Scan for the cell matching the given text and deliver its [x, y] coordinate at center. 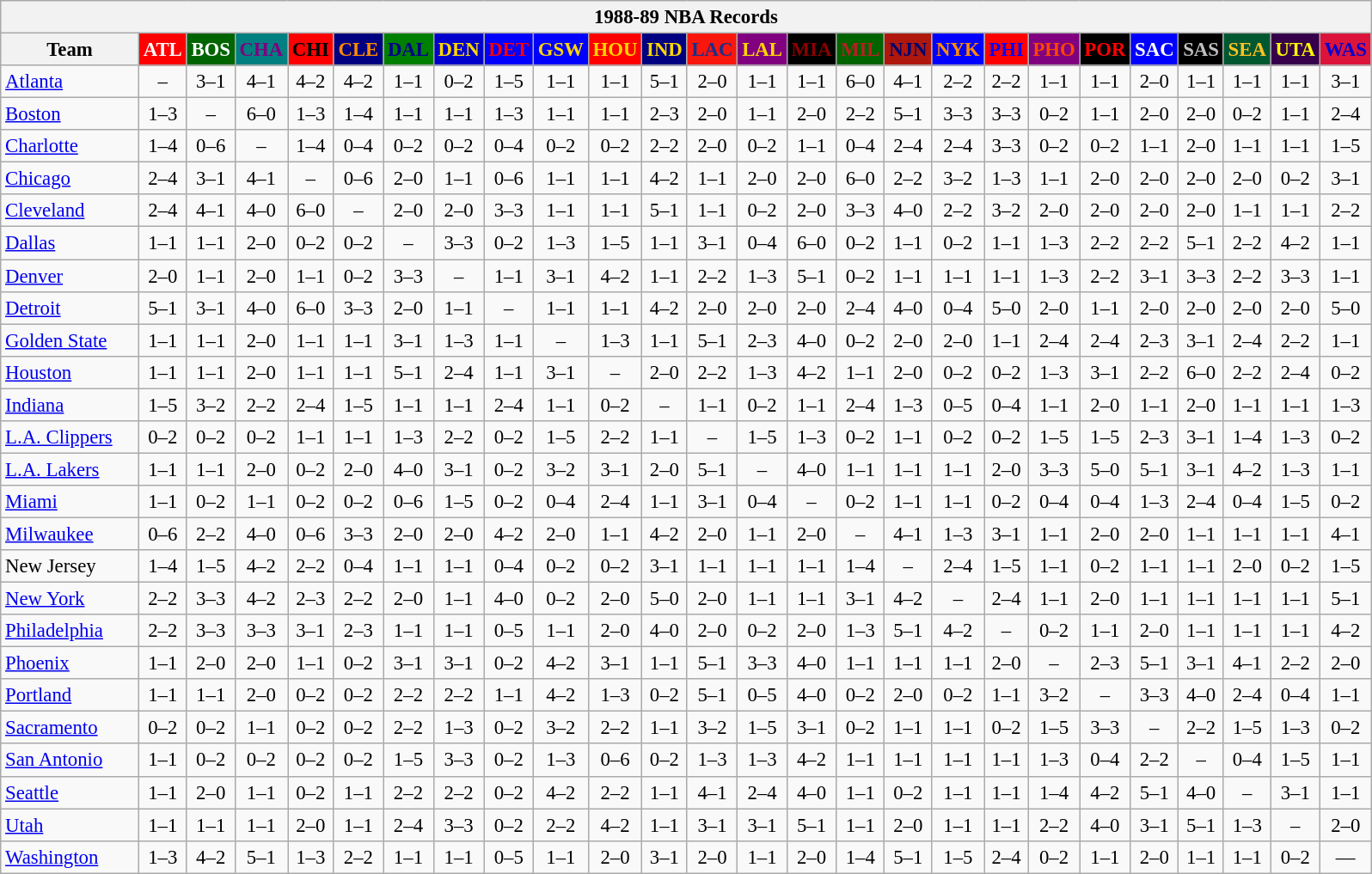
Golden State [70, 340]
Indiana [70, 405]
DAL [409, 50]
BOS [211, 50]
SAS [1201, 50]
L.A. Lakers [70, 469]
Boston [70, 114]
DEN [459, 50]
MIA [812, 50]
CHI [310, 50]
Houston [70, 372]
New Jersey [70, 566]
Atlanta [70, 82]
SEA [1246, 50]
Detroit [70, 308]
MIL [861, 50]
IND [665, 50]
Team [70, 50]
Chicago [70, 179]
Milwaukee [70, 534]
NJN [908, 50]
Sacramento [70, 728]
Portland [70, 695]
WAS [1345, 50]
Washington [70, 857]
LAC [712, 50]
SAC [1155, 50]
POR [1106, 50]
CLE [358, 50]
HOU [616, 50]
Charlotte [70, 146]
Utah [70, 825]
L.A. Clippers [70, 437]
Denver [70, 276]
Dallas [70, 243]
ATL [162, 50]
DET [509, 50]
— [1345, 857]
GSW [560, 50]
NYK [958, 50]
CHA [261, 50]
Phoenix [70, 663]
San Antonio [70, 761]
PHI [1006, 50]
LAL [762, 50]
Cleveland [70, 211]
New York [70, 599]
PHO [1054, 50]
Miami [70, 502]
UTA [1295, 50]
Seattle [70, 792]
Philadelphia [70, 631]
1988-89 NBA Records [686, 17]
